From the cell containing the given text, extract its center point as [X, Y] coordinate. 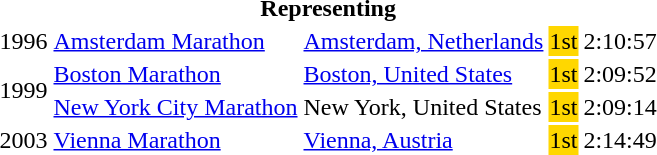
New York, United States [424, 107]
Amsterdam Marathon [176, 41]
New York City Marathon [176, 107]
Boston Marathon [176, 74]
Vienna, Austria [424, 140]
Amsterdam, Netherlands [424, 41]
Boston, United States [424, 74]
Vienna Marathon [176, 140]
